Scan for the cell matching the given text and deliver its [X, Y] coordinate at center. 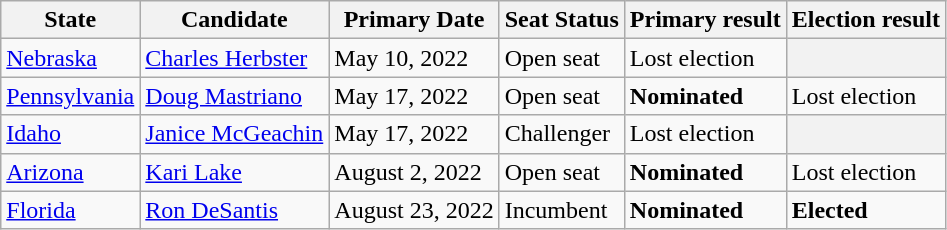
State [70, 20]
Primary result [705, 20]
Election result [866, 20]
Idaho [70, 134]
Ron DeSantis [234, 210]
Incumbent [562, 210]
August 23, 2022 [414, 210]
Seat Status [562, 20]
Arizona [70, 172]
Janice McGeachin [234, 134]
August 2, 2022 [414, 172]
Kari Lake [234, 172]
Pennsylvania [70, 96]
Candidate [234, 20]
Challenger [562, 134]
Primary Date [414, 20]
Charles Herbster [234, 58]
Elected [866, 210]
Nebraska [70, 58]
Doug Mastriano [234, 96]
May 10, 2022 [414, 58]
Florida [70, 210]
